Return (x, y) of the center of cell containing provided text 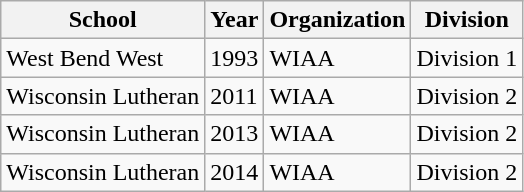
Year (234, 20)
Division (467, 20)
Organization (338, 20)
Division 1 (467, 58)
2011 (234, 96)
1993 (234, 58)
2013 (234, 134)
West Bend West (103, 58)
School (103, 20)
2014 (234, 172)
